Identify which cell holds the provided text, then report its (X, Y) central coordinate. 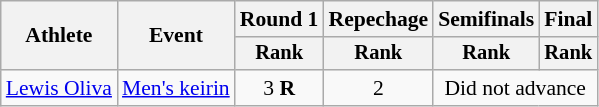
3 R (280, 88)
Round 1 (280, 19)
Repechage (378, 19)
Event (176, 36)
Final (568, 19)
Athlete (59, 36)
Did not advance (515, 88)
2 (378, 88)
Semifinals (486, 19)
Lewis Oliva (59, 88)
Men's keirin (176, 88)
